From the cell containing the given text, extract its center point as [X, Y] coordinate. 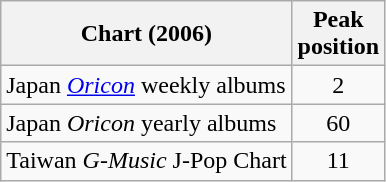
2 [338, 85]
Taiwan G-Music J-Pop Chart [146, 161]
11 [338, 161]
Japan Oricon weekly albums [146, 85]
Peakposition [338, 34]
Japan Oricon yearly albums [146, 123]
60 [338, 123]
Chart (2006) [146, 34]
